Find where the given text appears and provide that cell's center as (X, Y) coordinate. 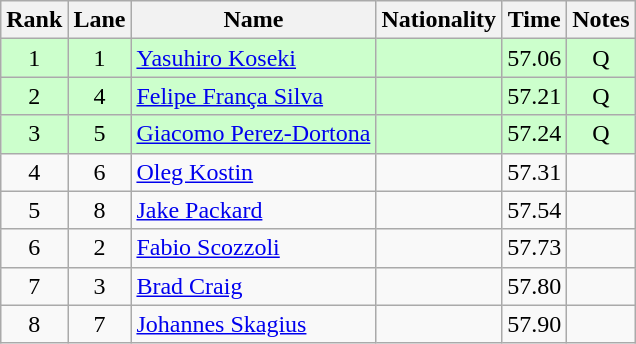
57.24 (534, 134)
57.80 (534, 286)
Fabio Scozzoli (254, 248)
Notes (601, 20)
57.90 (534, 324)
Yasuhiro Koseki (254, 58)
Johannes Skagius (254, 324)
57.73 (534, 248)
57.21 (534, 96)
Time (534, 20)
Lane (100, 20)
57.06 (534, 58)
Jake Packard (254, 210)
Brad Craig (254, 286)
Oleg Kostin (254, 172)
Name (254, 20)
Felipe França Silva (254, 96)
Giacomo Perez-Dortona (254, 134)
Rank (34, 20)
57.31 (534, 172)
Nationality (439, 20)
57.54 (534, 210)
